Capture the cell that displays the provided text and extract its (x, y) central coordinate. 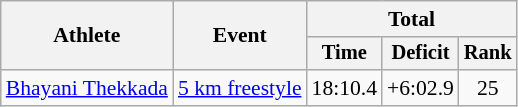
25 (488, 88)
5 km freestyle (240, 88)
18:10.4 (344, 88)
Total (412, 19)
Rank (488, 54)
Event (240, 36)
Bhayani Thekkada (87, 88)
+6:02.9 (420, 88)
Time (344, 54)
Athlete (87, 36)
Deficit (420, 54)
